Search for the cell housing the specified text and yield its (X, Y) center coordinate. 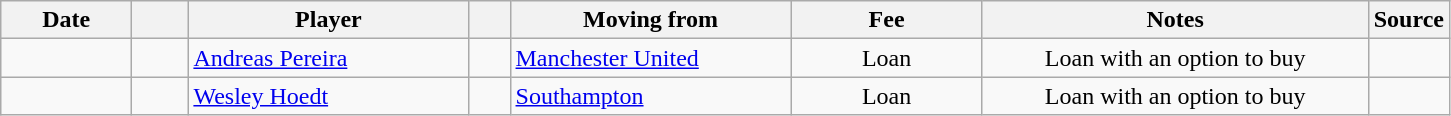
Moving from (650, 20)
Fee (886, 20)
Date (66, 20)
Manchester United (650, 58)
Notes (1175, 20)
Player (328, 20)
Andreas Pereira (328, 58)
Source (1408, 20)
Southampton (650, 96)
Wesley Hoedt (328, 96)
